Search for the cell housing the specified text and yield its [x, y] center coordinate. 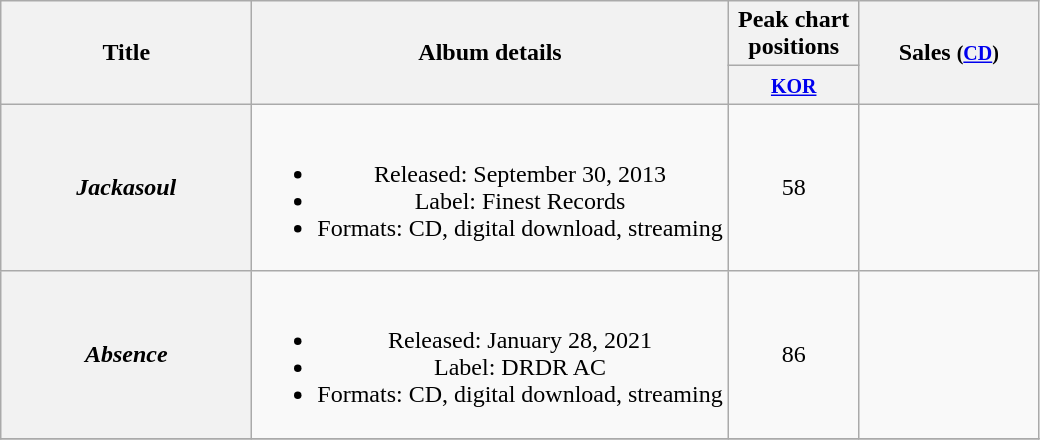
Album details [490, 52]
KOR [794, 85]
Peak chart positions [794, 34]
Absence [126, 354]
Released: September 30, 2013Label: Finest RecordsFormats: CD, digital download, streaming [490, 188]
Title [126, 52]
58 [794, 188]
86 [794, 354]
Sales (CD) [948, 52]
Released: January 28, 2021Label: DRDR ACFormats: CD, digital download, streaming [490, 354]
Jackasoul [126, 188]
